Search for the cell housing the specified text and yield its (X, Y) center coordinate. 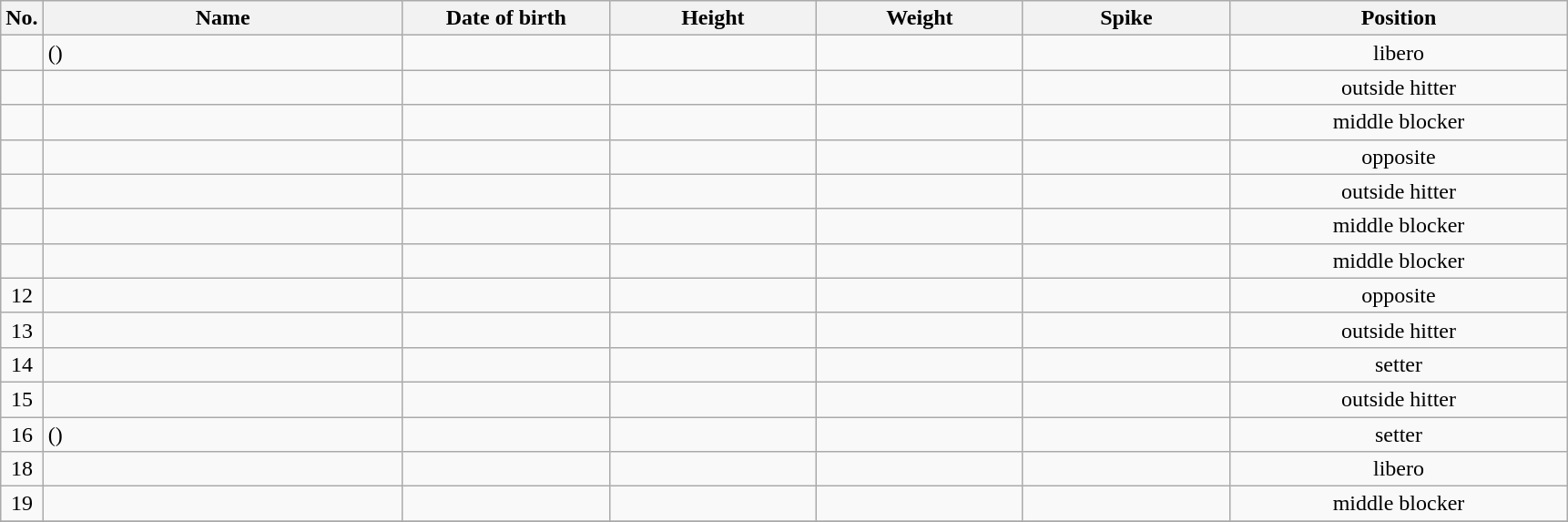
Weight (920, 18)
Date of birth (506, 18)
18 (22, 469)
Spike (1125, 18)
No. (22, 18)
19 (22, 504)
Position (1399, 18)
14 (22, 364)
Height (712, 18)
13 (22, 330)
Name (222, 18)
15 (22, 399)
12 (22, 295)
16 (22, 435)
